Locate the cell with the specified text and output its (X, Y) center coordinate. 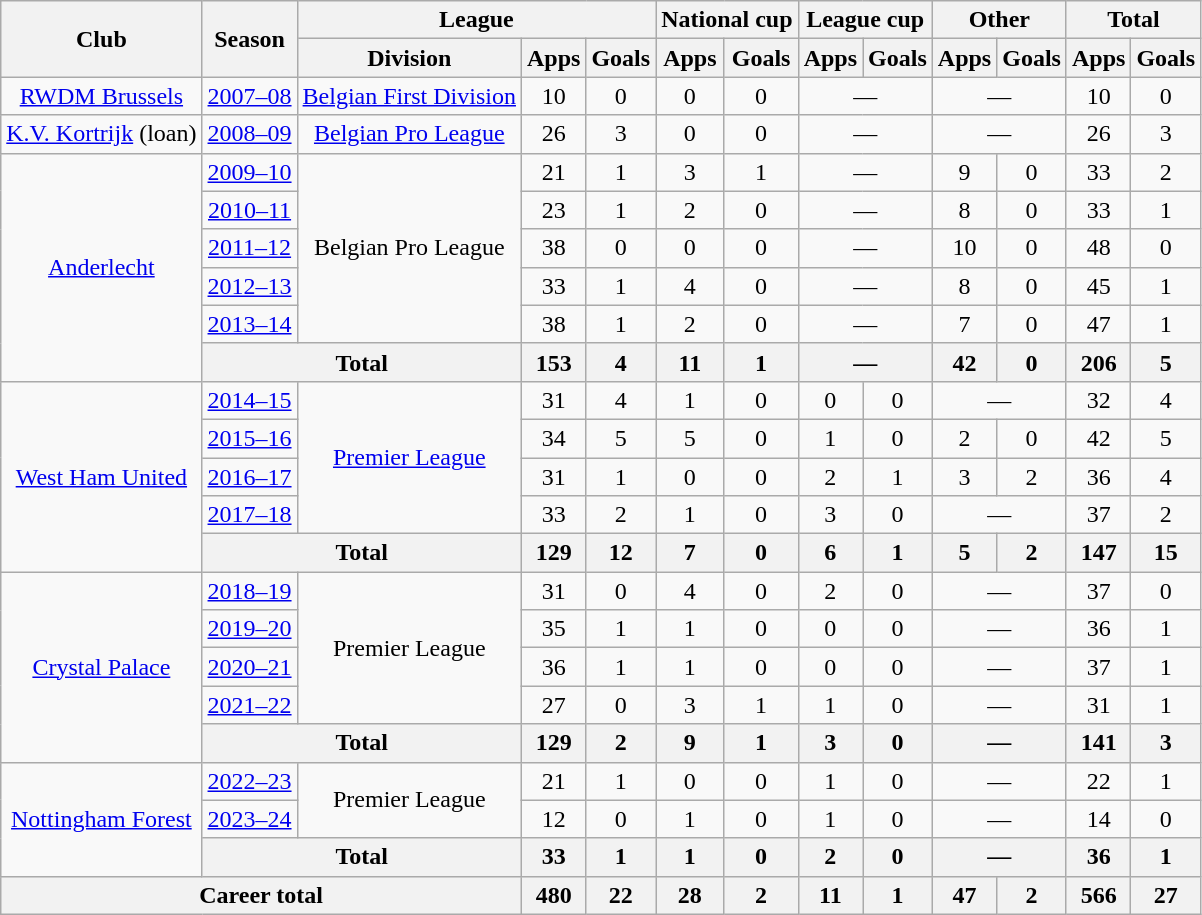
Anderlecht (102, 267)
Belgian First Division (409, 96)
Crystal Palace (102, 667)
2018–19 (250, 591)
2020–21 (250, 667)
45 (1098, 286)
566 (1098, 895)
League (476, 20)
2010–11 (250, 210)
Division (409, 58)
28 (690, 895)
48 (1098, 248)
2012–13 (250, 286)
153 (553, 362)
2019–20 (250, 629)
35 (553, 629)
League cup (865, 20)
2021–22 (250, 705)
Other (999, 20)
480 (553, 895)
2014–15 (250, 400)
2009–10 (250, 172)
2011–12 (250, 248)
2017–18 (250, 515)
2023–24 (250, 819)
14 (1098, 819)
K.V. Kortrijk (loan) (102, 134)
National cup (727, 20)
206 (1098, 362)
34 (553, 438)
147 (1098, 553)
Nottingham Forest (102, 819)
Career total (262, 895)
15 (1166, 553)
23 (553, 210)
32 (1098, 400)
141 (1098, 743)
2016–17 (250, 477)
2022–23 (250, 781)
West Ham United (102, 476)
2007–08 (250, 96)
Club (102, 39)
2008–09 (250, 134)
RWDM Brussels (102, 96)
2013–14 (250, 324)
2015–16 (250, 438)
6 (830, 553)
Season (250, 39)
